Find where the given text appears and provide that cell's center as (X, Y) coordinate. 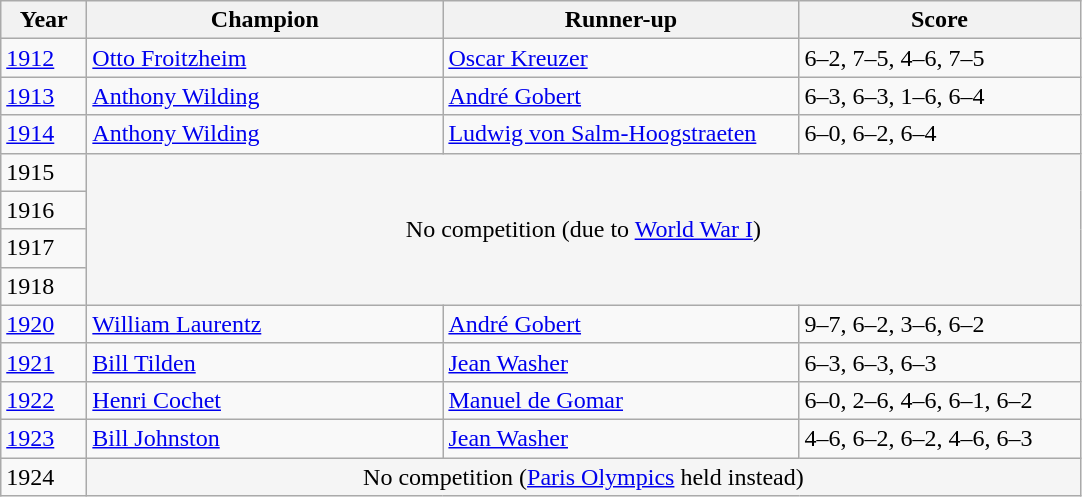
Otto Froitzheim (265, 58)
1913 (44, 96)
6–2, 7–5, 4–6, 7–5 (940, 58)
Manuel de Gomar (621, 400)
Ludwig von Salm-Hoogstraeten (621, 134)
1912 (44, 58)
William Laurentz (265, 324)
1920 (44, 324)
1916 (44, 210)
Oscar Kreuzer (621, 58)
6–0, 6–2, 6–4 (940, 134)
6–3, 6–3, 6–3 (940, 362)
6–0, 2–6, 4–6, 6–1, 6–2 (940, 400)
1921 (44, 362)
Bill Johnston (265, 438)
6–3, 6–3, 1–6, 6–4 (940, 96)
Year (44, 20)
1915 (44, 172)
1917 (44, 248)
Runner-up (621, 20)
No competition (Paris Olympics held instead) (584, 477)
Bill Tilden (265, 362)
No competition (due to World War I) (584, 229)
1918 (44, 286)
Score (940, 20)
1923 (44, 438)
1924 (44, 477)
9–7, 6–2, 3–6, 6–2 (940, 324)
4–6, 6–2, 6–2, 4–6, 6–3 (940, 438)
Champion (265, 20)
Henri Cochet (265, 400)
1914 (44, 134)
1922 (44, 400)
